Pinpoint the cell where the given text exists, returning its [x, y] midpoint coordinate. 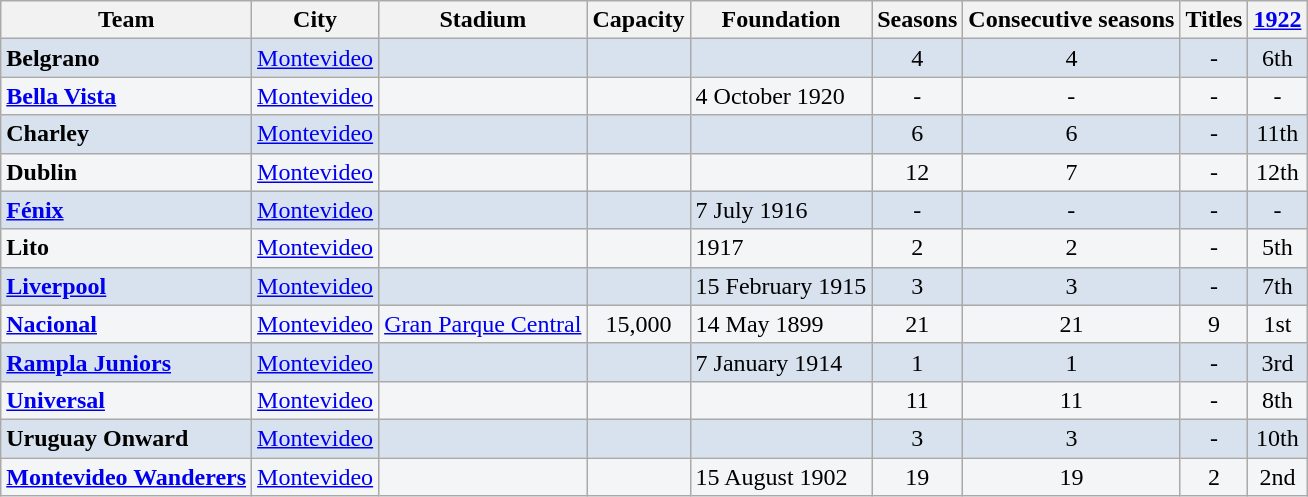
Foundation [781, 20]
5th [1278, 248]
7 July 1916 [781, 210]
Stadium [483, 20]
Titles [1214, 20]
1st [1278, 324]
Bella Vista [126, 96]
15 August 1902 [781, 477]
1917 [781, 248]
15,000 [638, 324]
City [316, 20]
14 May 1899 [781, 324]
Universal [126, 400]
Nacional [126, 324]
Gran Parque Central [483, 324]
Rampla Juniors [126, 362]
Liverpool [126, 286]
7 January 1914 [781, 362]
7th [1278, 286]
Capacity [638, 20]
12 [918, 172]
Uruguay Onward [126, 438]
10th [1278, 438]
Lito [126, 248]
12th [1278, 172]
15 February 1915 [781, 286]
Team [126, 20]
3rd [1278, 362]
1922 [1278, 20]
11th [1278, 134]
4 October 1920 [781, 96]
Montevideo Wanderers [126, 477]
Seasons [918, 20]
Dublin [126, 172]
Charley [126, 134]
Consecutive seasons [1072, 20]
6th [1278, 58]
9 [1214, 324]
Fénix [126, 210]
Belgrano [126, 58]
8th [1278, 400]
7 [1072, 172]
2nd [1278, 477]
